Extract the (X, Y) coordinate from the center of the cell holding the provided text.  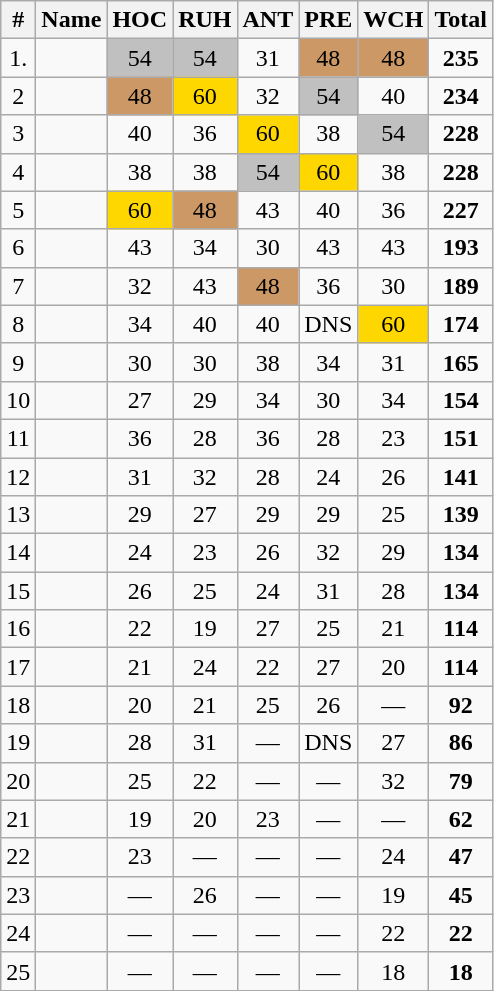
WCH (394, 20)
8 (18, 324)
14 (18, 553)
ANT (268, 20)
4 (18, 172)
1. (18, 58)
141 (461, 477)
45 (461, 895)
86 (461, 743)
165 (461, 362)
10 (18, 400)
3 (18, 134)
235 (461, 58)
HOC (140, 20)
2 (18, 96)
11 (18, 438)
139 (461, 515)
151 (461, 438)
Total (461, 20)
16 (18, 629)
92 (461, 705)
15 (18, 591)
47 (461, 857)
12 (18, 477)
62 (461, 819)
193 (461, 248)
9 (18, 362)
PRE (328, 20)
6 (18, 248)
79 (461, 781)
Name (72, 20)
154 (461, 400)
174 (461, 324)
7 (18, 286)
189 (461, 286)
234 (461, 96)
RUH (205, 20)
17 (18, 667)
# (18, 20)
13 (18, 515)
5 (18, 210)
227 (461, 210)
